Determine the (X, Y) coordinate at the center of the cell enclosing the given text.  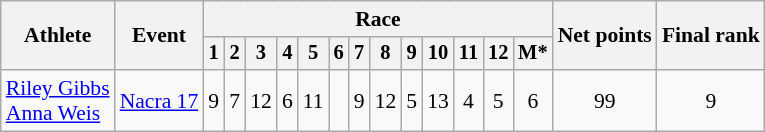
3 (261, 54)
Riley GibbsAnna Weis (58, 100)
99 (605, 100)
10 (438, 54)
2 (234, 54)
M* (532, 54)
Athlete (58, 36)
Race (378, 19)
8 (386, 54)
1 (214, 54)
Net points (605, 36)
Final rank (711, 36)
Event (160, 36)
13 (438, 100)
Nacra 17 (160, 100)
